Return [x, y] of the center of cell containing provided text 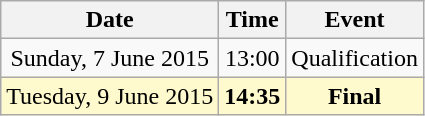
Tuesday, 9 June 2015 [110, 96]
Event [355, 20]
Sunday, 7 June 2015 [110, 58]
Qualification [355, 58]
Date [110, 20]
13:00 [252, 58]
Final [355, 96]
14:35 [252, 96]
Time [252, 20]
